Pinpoint the cell where the given text exists, returning its (x, y) midpoint coordinate. 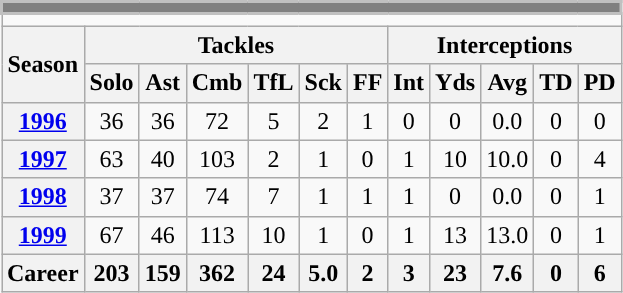
Solo (112, 83)
103 (217, 159)
159 (162, 273)
24 (274, 273)
3 (409, 273)
6 (600, 273)
40 (162, 159)
1996 (44, 121)
1999 (44, 235)
72 (217, 121)
74 (217, 197)
Yds (456, 83)
5.0 (323, 273)
63 (112, 159)
TfL (274, 83)
13 (456, 235)
PD (600, 83)
13.0 (508, 235)
4 (600, 159)
1998 (44, 197)
Int (409, 83)
FF (367, 83)
Tackles (236, 45)
1997 (44, 159)
23 (456, 273)
46 (162, 235)
113 (217, 235)
Cmb (217, 83)
7.6 (508, 273)
Avg (508, 83)
362 (217, 273)
TD (556, 83)
Ast (162, 83)
7 (274, 197)
67 (112, 235)
10.0 (508, 159)
203 (112, 273)
Interceptions (504, 45)
Sck (323, 83)
Season (44, 64)
5 (274, 121)
Career (44, 273)
